Provide the [X, Y] coordinate of the cell's center where the given text is located.  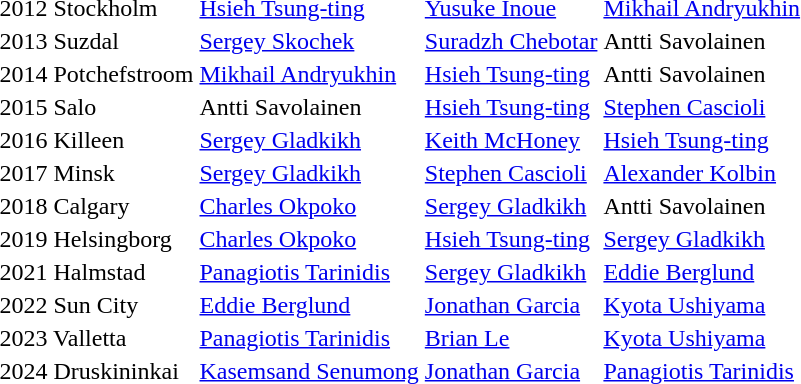
Jonathan Garcia [511, 305]
Eddie Berglund [309, 305]
Antti Savolainen [309, 107]
Brian Le [511, 338]
Mikhail Andryukhin [309, 74]
Keith McHoney [511, 140]
Sergey Skochek [309, 41]
Suradzh Chebotar [511, 41]
Stephen Cascioli [511, 173]
